Find where the given text appears and provide that cell's center as (X, Y) coordinate. 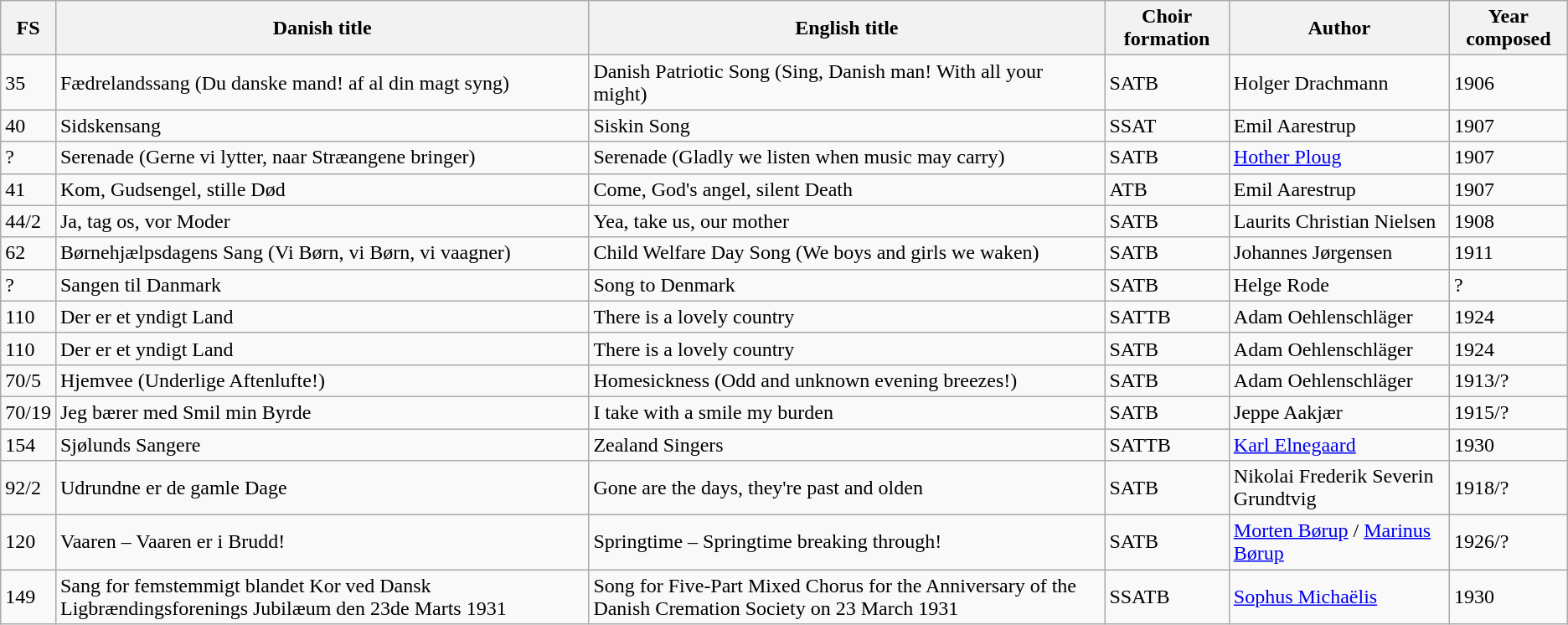
Homesickness (Odd and unknown evening breezes!) (847, 380)
62 (28, 253)
Year composed (1508, 28)
Ja, tag os, vor Moder (322, 221)
Serenade (Gladly we listen when music may carry) (847, 158)
Springtime – Springtime breaking through! (847, 543)
Hjemvee (Underlige Aftenlufte!) (322, 380)
Child Welfare Day Song (We boys and girls we waken) (847, 253)
Helge Rode (1338, 285)
Nikolai Frederik Severin Grundtvig (1338, 488)
Sang for femstemmigt blandet Kor ved Dansk Ligbrændingsforenings Jubilæum den 23de Marts 1931 (322, 597)
Udrundne er de gamle Dage (322, 488)
Børnehjælpsdagens Sang (Vi Børn, vi Børn, vi vaagner) (322, 253)
English title (847, 28)
Karl Elnegaard (1338, 445)
Song to Denmark (847, 285)
1915/? (1508, 412)
Holger Drachmann (1338, 82)
Kom, Gudsengel, stille Død (322, 189)
Sjølunds Sangere (322, 445)
Vaaren – Vaaren er i Brudd! (322, 543)
Sidskensang (322, 126)
35 (28, 82)
Song for Five-Part Mixed Chorus for the Anniversary of the Danish Cremation Society on 23 March 1931 (847, 597)
1926/? (1508, 543)
Laurits Christian Nielsen (1338, 221)
154 (28, 445)
41 (28, 189)
I take with a smile my burden (847, 412)
ATB (1167, 189)
Yea, take us, our mother (847, 221)
Siskin Song (847, 126)
149 (28, 597)
70/19 (28, 412)
Gone are the days, they're past and olden (847, 488)
40 (28, 126)
1913/? (1508, 380)
Jeg bærer med Smil min Byrde (322, 412)
44/2 (28, 221)
1911 (1508, 253)
Serenade (Gerne vi lytter, naar Stræangene bringer) (322, 158)
Jeppe Aakjær (1338, 412)
Zealand Singers (847, 445)
FS (28, 28)
Choir formation (1167, 28)
92/2 (28, 488)
Fædrelandssang (Du danske mand! af al din magt syng) (322, 82)
70/5 (28, 380)
1906 (1508, 82)
120 (28, 543)
Author (1338, 28)
SSATB (1167, 597)
Danish Patriotic Song (Sing, Danish man! With all your might) (847, 82)
SSAT (1167, 126)
1908 (1508, 221)
Morten Børup / Marinus Børup (1338, 543)
Come, God's angel, silent Death (847, 189)
1918/? (1508, 488)
Sangen til Danmark (322, 285)
Johannes Jørgensen (1338, 253)
Sophus Michaëlis (1338, 597)
Danish title (322, 28)
Hother Ploug (1338, 158)
